Extract the (x, y) coordinate from the center of the cell holding the provided text.  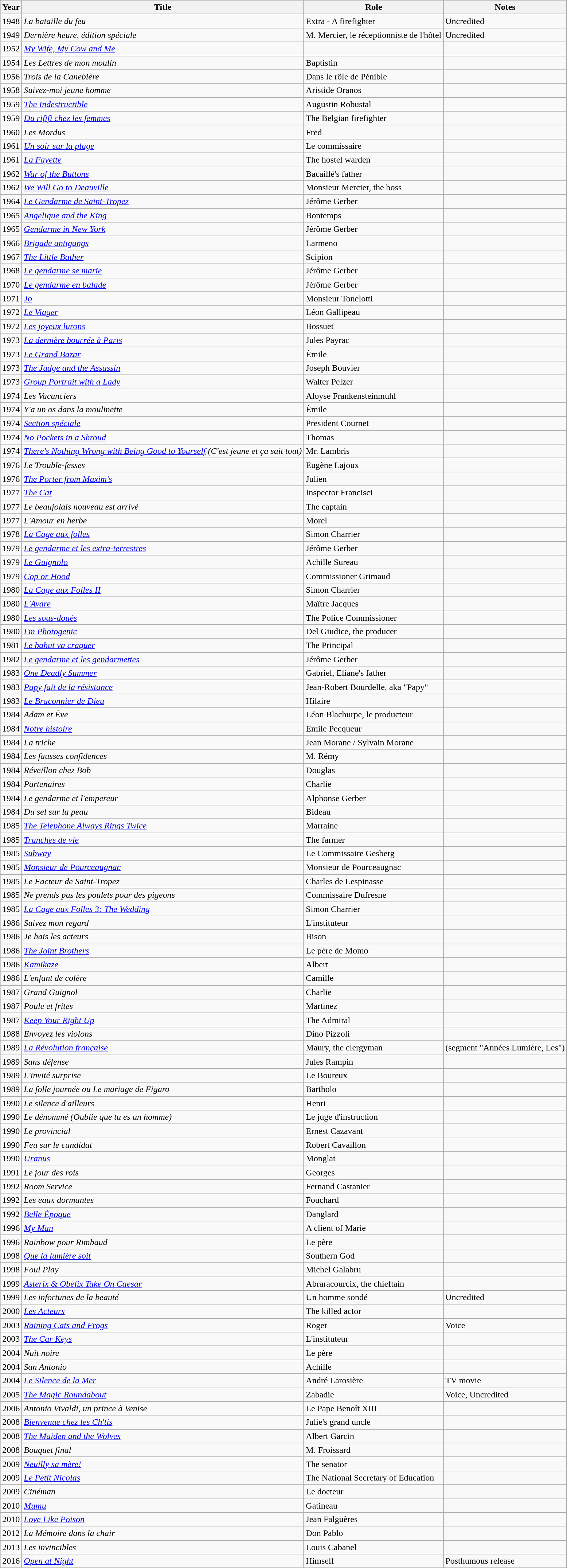
Michel Galabru (374, 1269)
Jean-Robert Bourdelle, aka "Papy" (374, 687)
1949 (11, 35)
Dernière heure, édition spéciale (163, 35)
Le Guignolo (163, 562)
Le gendarme se marie (163, 271)
Les sous-doués (163, 618)
Le Petit Nicolas (163, 1478)
Le silence d'ailleurs (163, 1103)
Le Gendarme de Saint-Tropez (163, 202)
Zabadie (374, 1395)
Gabriel, Eliane's father (374, 673)
Ne prends pas les poulets pour des pigeons (163, 895)
Le gendarme et les gendarmettes (163, 659)
One Deadly Summer (163, 673)
Bideau (374, 812)
Foul Play (163, 1269)
1964 (11, 202)
Raining Cats and Frogs (163, 1325)
Bossuet (374, 326)
1954 (11, 63)
Marraine (374, 826)
Le Facteur de Saint-Tropez (163, 881)
Alphonse Gerber (374, 798)
La Révolution française (163, 1048)
Robert Cavaillon (374, 1145)
2012 (11, 1533)
1978 (11, 534)
Bienvenue chez les Ch'tis (163, 1422)
L'Avare (163, 604)
Maury, the clergyman (374, 1048)
La Mémoire dans la chair (163, 1533)
My Man (163, 1228)
Albert (374, 964)
Bartholo (374, 1089)
The National Secretary of Education (374, 1478)
Albert Garcin (374, 1436)
Posthumous release (505, 1561)
Asterix & Obelix Take On Caesar (163, 1283)
1952 (11, 49)
Un homme sondé (374, 1298)
2005 (11, 1395)
2016 (11, 1561)
Love Like Poison (163, 1520)
Mr. Lambris (374, 451)
1991 (11, 1173)
Ernest Cazavant (374, 1131)
The Car Keys (163, 1339)
Grand Guignol (163, 992)
Angelique and the King (163, 215)
1988 (11, 1034)
Morel (374, 520)
Mumu (163, 1506)
Léon Blachurpe, le producteur (374, 715)
Gendarme in New York (163, 229)
Tranches de vie (163, 839)
1971 (11, 299)
Du rififi chez les femmes (163, 118)
Dino Pizzoli (374, 1034)
Himself (374, 1561)
Le gendarme en balade (163, 285)
Rainbow pour Rimbaud (163, 1242)
Poule et frites (163, 1006)
Year (11, 7)
Extra - A firefighter (374, 21)
Bontemps (374, 215)
Bison (374, 937)
Brigade antigangs (163, 243)
Scipion (374, 257)
There's Nothing Wrong with Being Good to Yourself (C'est jeune et ça sait tout) (163, 451)
Bacaillé's father (374, 174)
2006 (11, 1408)
L'Amour en herbe (163, 520)
Danglard (374, 1214)
Suivez mon regard (163, 923)
Dans le rôle de Pénible (374, 77)
La Cage aux folles (163, 534)
L'invité surprise (163, 1076)
1958 (11, 90)
Réveillon chez Bob (163, 770)
Le beaujolais nouveau est arrivé (163, 507)
Notes (505, 7)
Le jour des rois (163, 1173)
The Belgian firefighter (374, 118)
Jean Morane / Sylvain Morane (374, 742)
Sans défense (163, 1062)
Notre histoire (163, 729)
Emile Pecqueur (374, 729)
The Cat (163, 493)
Roger (374, 1325)
Maître Jacques (374, 604)
Le docteur (374, 1491)
Feu sur le candidat (163, 1145)
Thomas (374, 437)
Neuilly sa mère! (163, 1464)
Open at Night (163, 1561)
I'm Photogenic (163, 632)
San Antonio (163, 1367)
The hostel warden (374, 160)
Les joyeux lurons (163, 326)
TV movie (505, 1381)
Le gendarme et l'empereur (163, 798)
Les fausses confidences (163, 756)
Le Braconnier de Dieu (163, 701)
2013 (11, 1547)
Les Vacanciers (163, 395)
Un soir sur la plage (163, 146)
1967 (11, 257)
Jules Payrac (374, 340)
Camille (374, 978)
Role (374, 7)
Le Silence de la Mer (163, 1381)
Aristide Oranos (374, 90)
Du sel sur la peau (163, 812)
The Judge and the Assassin (163, 368)
Le gendarme et les extra-terrestres (163, 548)
Les Acteurs (163, 1311)
Fernand Castanier (374, 1186)
Don Pablo (374, 1533)
The Indestructible (163, 104)
Achille (374, 1367)
M. Rémy (374, 756)
Monsieur Tonelotti (374, 299)
The Police Commissioner (374, 618)
1981 (11, 645)
Augustin Robustal (374, 104)
Kamikaze (163, 964)
Title (163, 7)
Group Portrait with a Lady (163, 382)
My Wife, My Cow and Me (163, 49)
The Admiral (374, 1020)
La triche (163, 742)
Partenaires (163, 784)
Baptistin (374, 63)
The Joint Brothers (163, 951)
Les invincibles (163, 1547)
Douglas (374, 770)
Papy fait de la résistance (163, 687)
Nuit noire (163, 1353)
Les infortunes de la beauté (163, 1298)
Belle Époque (163, 1214)
Le Trouble-fesses (163, 465)
President Cournet (374, 424)
Inspector Francisci (374, 493)
No Pockets in a Shroud (163, 437)
The captain (374, 507)
Subway (163, 854)
Le commissaire (374, 146)
Keep Your Right Up (163, 1020)
La Fayette (163, 160)
La Cage aux Folles II (163, 590)
The killed actor (374, 1311)
Le Boureux (374, 1076)
Southern God (374, 1256)
Abraracourcix, the chieftain (374, 1283)
Louis Cabanel (374, 1547)
Le Pape Benoît XIII (374, 1408)
Cinéman (163, 1491)
Les Lettres de mon moulin (163, 63)
War of the Buttons (163, 174)
Adam et Ève (163, 715)
The Little Bather (163, 257)
La Cage aux Folles 3: The Wedding (163, 909)
M. Mercier, le réceptionniste de l'hôtel (374, 35)
L'enfant de colère (163, 978)
A client of Marie (374, 1228)
Le bahut va craquer (163, 645)
Le Commissaire Gesberg (374, 854)
Le Grand Bazar (163, 354)
The senator (374, 1464)
Fred (374, 132)
Bouquet final (163, 1450)
La dernière bourrée à Paris (163, 340)
The Telephone Always Rings Twice (163, 826)
Y'a un os dans la moulinette (163, 410)
Jean Falguères (374, 1520)
Eugène Lajoux (374, 465)
Julie's grand uncle (374, 1422)
Hilaire (374, 701)
The Porter from Maxim's (163, 479)
Section spéciale (163, 424)
The Principal (374, 645)
Le juge d'instruction (374, 1117)
Le provincial (163, 1131)
Charles de Lespinasse (374, 881)
Larmeno (374, 243)
Fouchard (374, 1200)
Walter Pelzer (374, 382)
1982 (11, 659)
Envoyez les violons (163, 1034)
Room Service (163, 1186)
The Maiden and the Wolves (163, 1436)
Le père de Momo (374, 951)
Julien (374, 479)
Le Viager (163, 312)
1948 (11, 21)
Cop or Hood (163, 576)
Monglat (374, 1159)
Antonio Vivaldi, un prince à Venise (163, 1408)
Le dénommé (Oublie que tu es un homme) (163, 1117)
Les eaux dormantes (163, 1200)
1968 (11, 271)
Suivez-moi jeune homme (163, 90)
La bataille du feu (163, 21)
1956 (11, 77)
Voice (505, 1325)
Jules Rampin (374, 1062)
(segment "Années Lumière, Les") (505, 1048)
Aloyse Frankensteinmuhl (374, 395)
Je hais les acteurs (163, 937)
Henri (374, 1103)
The Magic Roundabout (163, 1395)
We Will Go to Deauville (163, 188)
Uranus (163, 1159)
The farmer (374, 839)
1966 (11, 243)
La folle journée ou Le mariage de Figaro (163, 1089)
Les Mordus (163, 132)
Monsieur Mercier, the boss (374, 188)
Commissaire Dufresne (374, 895)
Que la lumière soit (163, 1256)
Georges (374, 1173)
Jo (163, 299)
André Larosière (374, 1381)
Trois de la Canebière (163, 77)
Achille Sureau (374, 562)
Commissioner Grimaud (374, 576)
Gatineau (374, 1506)
Joseph Bouvier (374, 368)
Léon Gallipeau (374, 312)
Martinez (374, 1006)
1960 (11, 132)
Del Giudice, the producer (374, 632)
Voice, Uncredited (505, 1395)
M. Froissard (374, 1450)
2000 (11, 1311)
1970 (11, 285)
